Scan for the cell matching the given text and deliver its (x, y) coordinate at center. 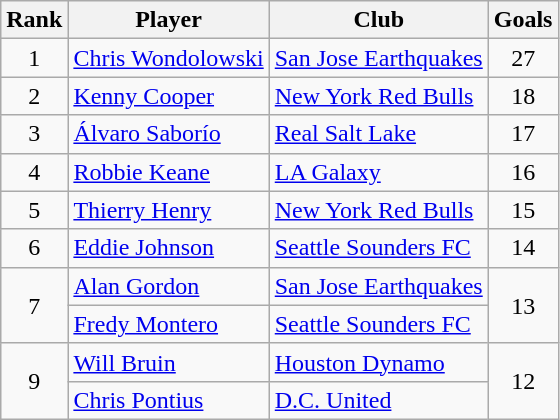
1 (34, 58)
9 (34, 381)
Houston Dynamo (378, 362)
Eddie Johnson (168, 248)
4 (34, 172)
Robbie Keane (168, 172)
LA Galaxy (378, 172)
27 (523, 58)
16 (523, 172)
Kenny Cooper (168, 96)
12 (523, 381)
2 (34, 96)
Fredy Montero (168, 324)
15 (523, 210)
D.C. United (378, 400)
Will Bruin (168, 362)
Alan Gordon (168, 286)
3 (34, 134)
Chris Wondolowski (168, 58)
Álvaro Saborío (168, 134)
Chris Pontius (168, 400)
17 (523, 134)
Club (378, 20)
Thierry Henry (168, 210)
Player (168, 20)
5 (34, 210)
18 (523, 96)
Real Salt Lake (378, 134)
14 (523, 248)
6 (34, 248)
Goals (523, 20)
Rank (34, 20)
7 (34, 305)
13 (523, 305)
